Scan for the cell matching the given text and deliver its (x, y) coordinate at center. 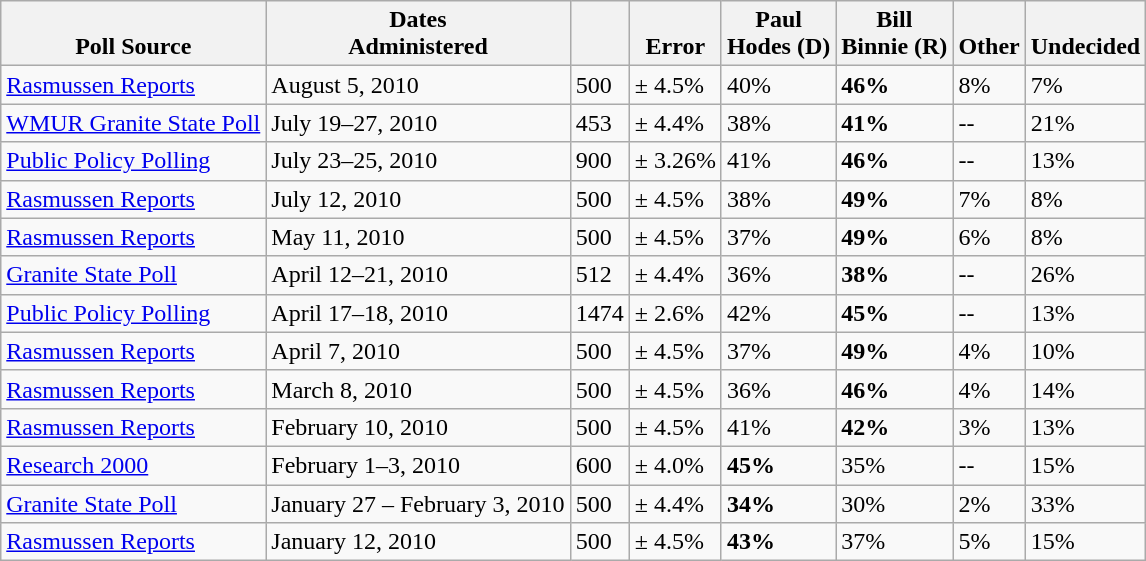
33% (1085, 503)
February 1–3, 2010 (418, 465)
Other (989, 34)
Research 2000 (134, 465)
BillBinnie (R) (894, 34)
July 12, 2010 (418, 199)
May 11, 2010 (418, 237)
January 27 – February 3, 2010 (418, 503)
WMUR Granite State Poll (134, 123)
March 8, 2010 (418, 389)
3% (989, 427)
July 23–25, 2010 (418, 161)
± 3.26% (675, 161)
2% (989, 503)
February 10, 2010 (418, 427)
Poll Source (134, 34)
600 (600, 465)
40% (778, 85)
± 2.6% (675, 313)
January 12, 2010 (418, 542)
21% (1085, 123)
± 4.0% (675, 465)
35% (894, 465)
August 5, 2010 (418, 85)
43% (778, 542)
Undecided (1085, 34)
1474 (600, 313)
900 (600, 161)
30% (894, 503)
July 19–27, 2010 (418, 123)
453 (600, 123)
6% (989, 237)
April 17–18, 2010 (418, 313)
April 7, 2010 (418, 351)
14% (1085, 389)
26% (1085, 275)
10% (1085, 351)
PaulHodes (D) (778, 34)
Error (675, 34)
512 (600, 275)
5% (989, 542)
April 12–21, 2010 (418, 275)
34% (778, 503)
DatesAdministered (418, 34)
